Locate the cell with the specified text and output its (X, Y) center coordinate. 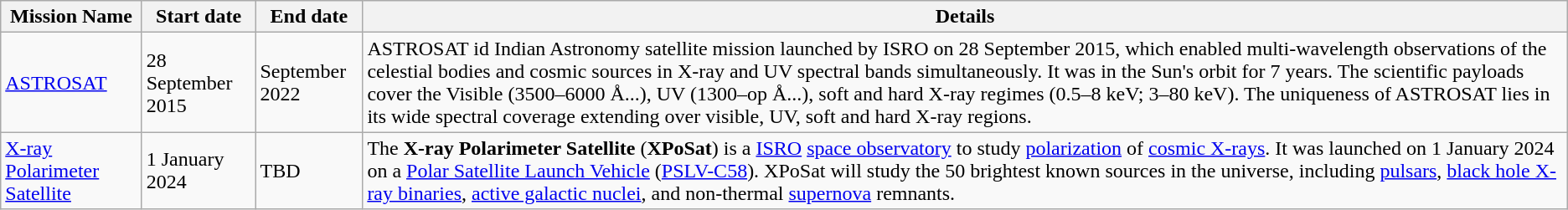
ASTROSAT (71, 82)
Mission Name (71, 17)
Start date (199, 17)
28 September 2015 (199, 82)
X-ray Polarimeter Satellite (71, 171)
End date (309, 17)
1 January 2024 (199, 171)
September 2022 (309, 82)
Details (965, 17)
TBD (309, 171)
